Provide the [X, Y] coordinate of the cell's center where the given text is located.  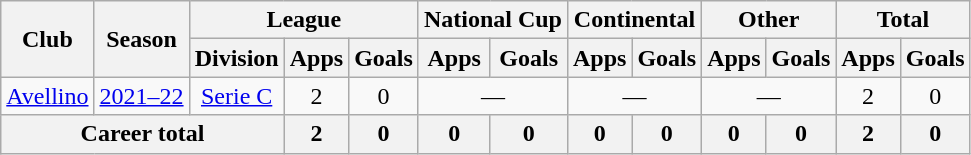
Division [236, 58]
Club [48, 39]
Other [769, 20]
National Cup [492, 20]
2021–22 [142, 96]
League [304, 20]
Season [142, 39]
Continental [634, 20]
Serie C [236, 96]
Total [903, 20]
Avellino [48, 96]
Career total [142, 134]
